Search for the cell housing the specified text and yield its (X, Y) center coordinate. 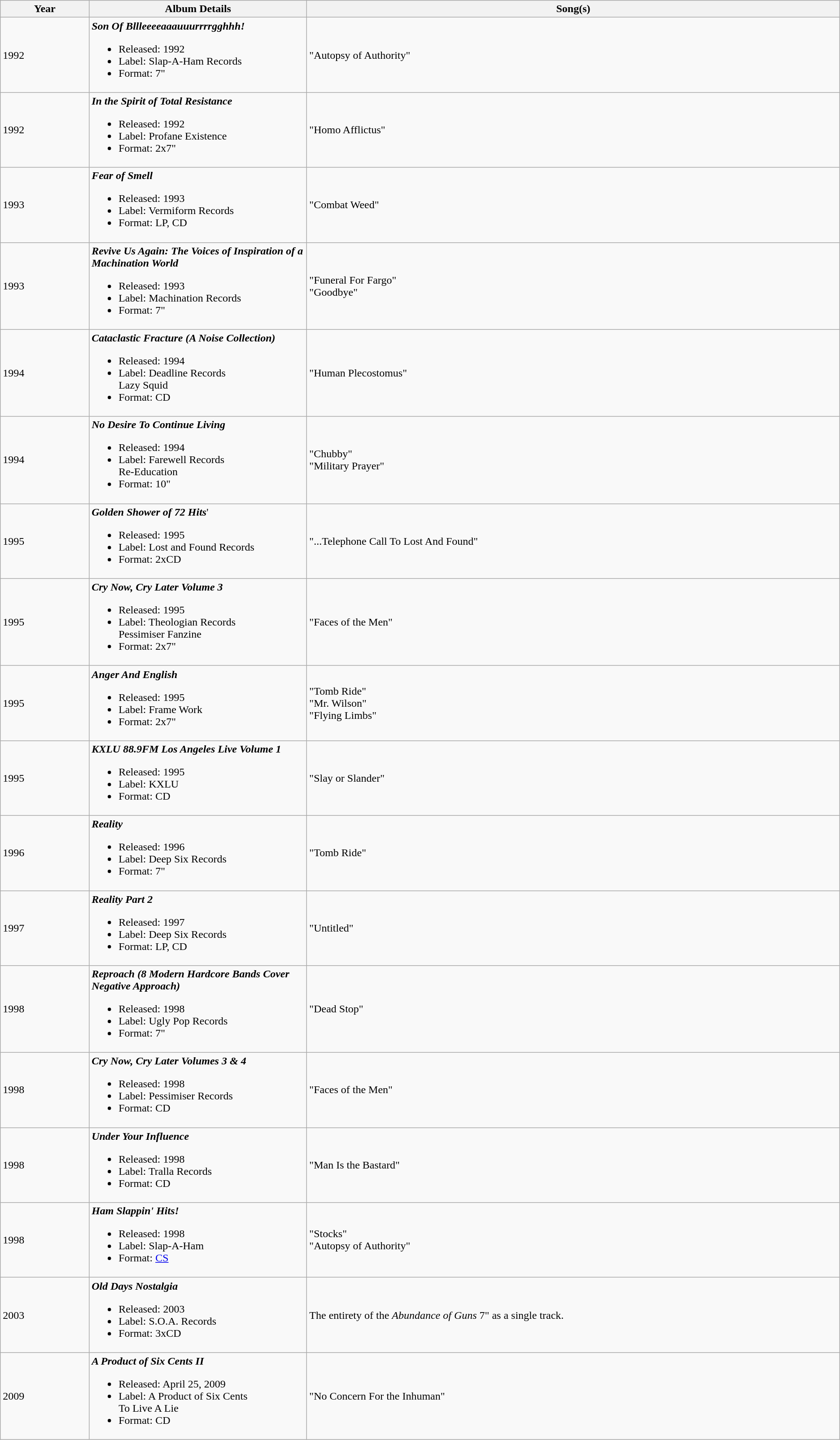
"Autopsy of Authority" (573, 55)
Fear of SmellReleased: 1993Label: Vermiform RecordsFormat: LP, CD (198, 205)
"Stocks""Autopsy of Authority" (573, 1240)
"Tomb Ride" (573, 853)
Cry Now, Cry Later Volume 3Released: 1995Label: Theologian RecordsPessimiser FanzineFormat: 2x7" (198, 622)
Old Days NostalgiaReleased: 2003Label: S.O.A. RecordsFormat: 3xCD (198, 1315)
"Slay or Slander" (573, 778)
Reproach (8 Modern Hardcore Bands Cover Negative Approach)Released: 1998Label: Ugly Pop RecordsFormat: 7" (198, 1009)
"Chubby""Military Prayer" (573, 460)
1997 (45, 928)
Son Of Bllleeeeaaauuurrrrgghhh!Released: 1992Label: Slap-A-Ham RecordsFormat: 7" (198, 55)
1996 (45, 853)
Year (45, 9)
"Combat Weed" (573, 205)
"Tomb Ride""Mr. Wilson""Flying Limbs" (573, 703)
Song(s) (573, 9)
The entirety of the Abundance of Guns 7" as a single track. (573, 1315)
KXLU 88.9FM Los Angeles Live Volume 1Released: 1995Label: KXLUFormat: CD (198, 778)
Under Your InfluenceReleased: 1998Label: Tralla RecordsFormat: CD (198, 1165)
"Homo Afflictus" (573, 130)
No Desire To Continue LivingReleased: 1994Label: Farewell RecordsRe-EducationFormat: 10" (198, 460)
Album Details (198, 9)
"Untitled" (573, 928)
"Dead Stop" (573, 1009)
"Man Is the Bastard" (573, 1165)
Cry Now, Cry Later Volumes 3 & 4Released: 1998Label: Pessimiser RecordsFormat: CD (198, 1090)
Ham Slappin' Hits!Released: 1998Label: Slap-A-HamFormat: CS (198, 1240)
"No Concern For the Inhuman" (573, 1396)
"Funeral For Fargo" "Goodbye" (573, 286)
Cataclastic Fracture (A Noise Collection)Released: 1994Label: Deadline RecordsLazy SquidFormat: CD (198, 373)
2009 (45, 1396)
Anger And EnglishReleased: 1995Label: Frame WorkFormat: 2x7" (198, 703)
Reality Part 2Released: 1997Label: Deep Six RecordsFormat: LP, CD (198, 928)
Revive Us Again: The Voices of Inspiration of a Machination WorldReleased: 1993Label: Machination RecordsFormat: 7" (198, 286)
Golden Shower of 72 Hits'Released: 1995Label: Lost and Found RecordsFormat: 2xCD (198, 541)
In the Spirit of Total ResistanceReleased: 1992Label: Profane ExistenceFormat: 2x7" (198, 130)
A Product of Six Cents IIReleased: April 25, 2009Label: A Product of Six CentsTo Live A LieFormat: CD (198, 1396)
"Human Plecostomus" (573, 373)
"...Telephone Call To Lost And Found" (573, 541)
RealityReleased: 1996Label: Deep Six RecordsFormat: 7" (198, 853)
2003 (45, 1315)
